For the text-containing cell, return its midpoint in (X, Y) coordinate format. 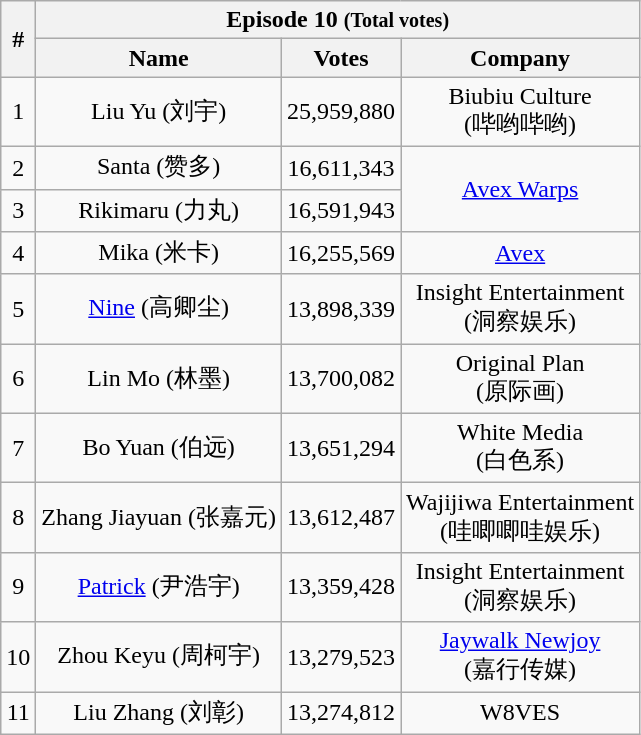
W8VES (520, 714)
Lin Mo (林墨) (159, 379)
Episode 10 (Total votes) (338, 20)
1 (18, 112)
Avex Warps (520, 188)
7 (18, 448)
Santa (赞多) (159, 168)
13,898,339 (340, 309)
5 (18, 309)
White Media(白色系) (520, 448)
Bo Yuan (伯远) (159, 448)
13,612,487 (340, 518)
Nine (高卿尘) (159, 309)
13,700,082 (340, 379)
16,255,569 (340, 254)
3 (18, 210)
11 (18, 714)
4 (18, 254)
13,651,294 (340, 448)
25,959,880 (340, 112)
Wajijiwa Entertainment(哇唧唧哇娱乐) (520, 518)
Mika (米卡) (159, 254)
2 (18, 168)
13,359,428 (340, 587)
13,274,812 (340, 714)
8 (18, 518)
Company (520, 58)
Zhou Keyu (周柯宇) (159, 657)
Jaywalk Newjoy(嘉行传媒) (520, 657)
Original Plan(原际画) (520, 379)
Zhang Jiayuan (张嘉元) (159, 518)
Biubiu Culture(哔哟哔哟) (520, 112)
Liu Zhang (刘彰) (159, 714)
# (18, 39)
Patrick (尹浩宇) (159, 587)
16,611,343 (340, 168)
9 (18, 587)
16,591,943 (340, 210)
10 (18, 657)
Liu Yu (刘宇) (159, 112)
Avex (520, 254)
Votes (340, 58)
Rikimaru (力丸) (159, 210)
6 (18, 379)
13,279,523 (340, 657)
Name (159, 58)
